Locate the cell with the specified text and output its (x, y) center coordinate. 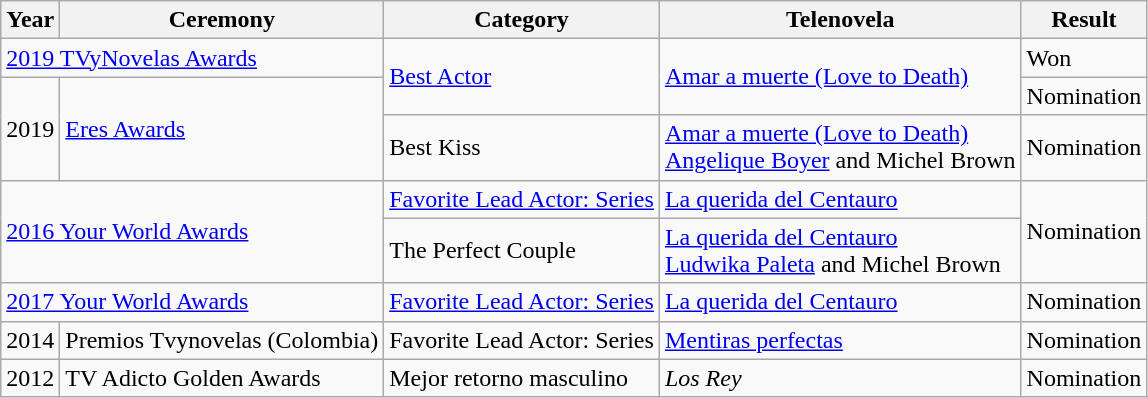
La querida del CentauroLudwika Paleta and Michel Brown (840, 250)
The Perfect Couple (522, 250)
Best Actor (522, 77)
Ceremony (222, 20)
Mejor retorno masculino (522, 378)
2017 Your World Awards (192, 302)
Telenovela (840, 20)
Result (1084, 20)
Amar a muerte (Love to Death)Angelique Boyer and Michel Brown (840, 148)
Mentiras perfectas (840, 340)
2019 TVyNovelas Awards (192, 58)
Year (30, 20)
2016 Your World Awards (192, 232)
2014 (30, 340)
Amar a muerte (Love to Death) (840, 77)
TV Adicto Golden Awards (222, 378)
2019 (30, 128)
Premios Tvynovelas (Colombia) (222, 340)
Eres Awards (222, 128)
Won (1084, 58)
Los Rey (840, 378)
2012 (30, 378)
Best Kiss (522, 148)
Category (522, 20)
